Return (X, Y) of the center of cell containing provided text 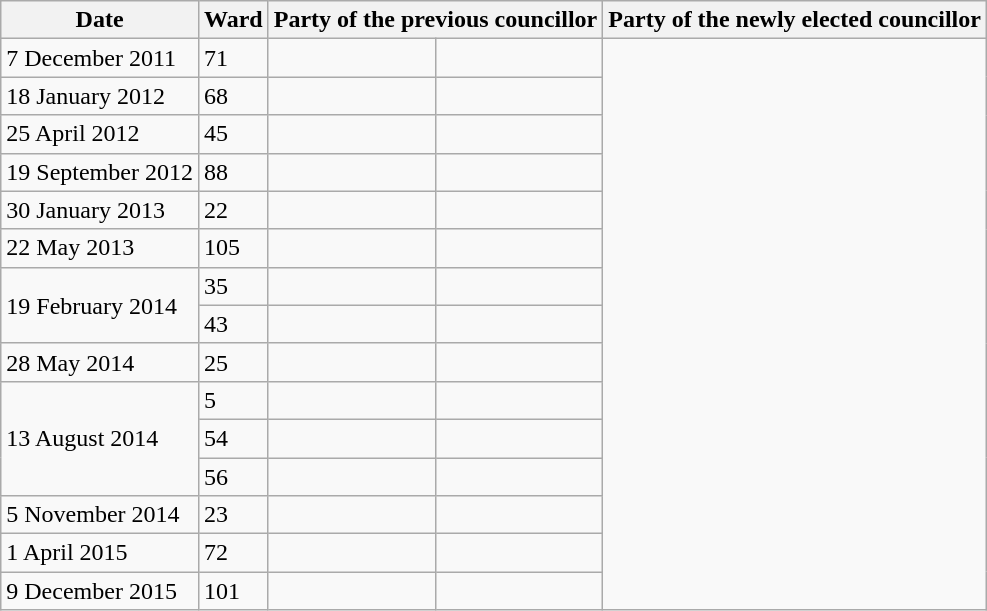
105 (233, 248)
7 December 2011 (100, 58)
9 December 2015 (100, 591)
22 (233, 210)
35 (233, 286)
101 (233, 591)
45 (233, 134)
71 (233, 58)
18 January 2012 (100, 96)
30 January 2013 (100, 210)
1 April 2015 (100, 553)
88 (233, 172)
25 April 2012 (100, 134)
5 November 2014 (100, 515)
5 (233, 400)
19 September 2012 (100, 172)
25 (233, 362)
72 (233, 553)
23 (233, 515)
22 May 2013 (100, 248)
43 (233, 324)
28 May 2014 (100, 362)
Ward (233, 20)
Date (100, 20)
68 (233, 96)
56 (233, 477)
Party of the previous councillor (436, 20)
54 (233, 438)
Party of the newly elected councillor (795, 20)
13 August 2014 (100, 438)
19 February 2014 (100, 305)
